Return (x, y) of the center of cell containing provided text 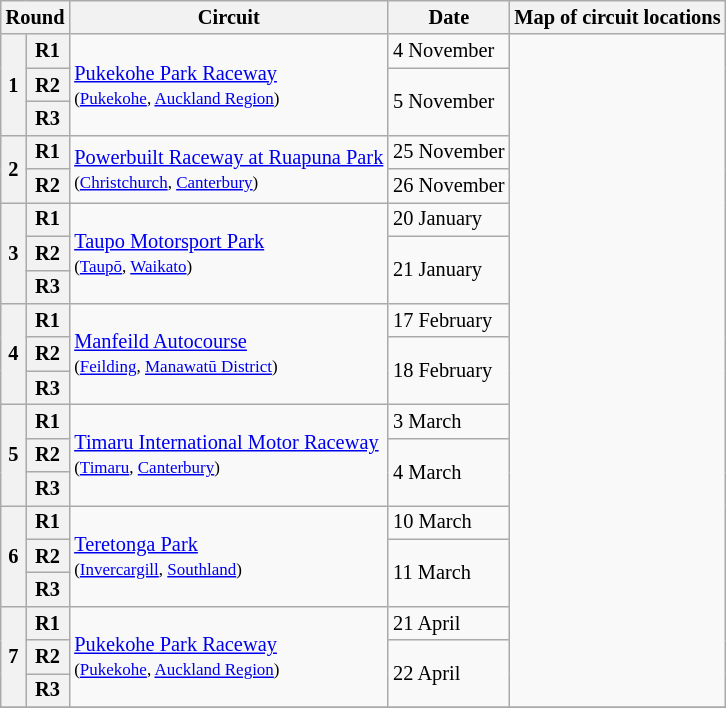
Teretonga Park(Invercargill, Southland) (228, 556)
22 April (448, 674)
17 February (448, 320)
Round (36, 17)
26 November (448, 186)
11 March (448, 572)
3 (14, 252)
21 April (448, 623)
Taupo Motorsport Park(Taupō, Waikato) (228, 252)
3 March (448, 421)
25 November (448, 152)
Powerbuilt Raceway at Ruapuna Park(Christchurch, Canterbury) (228, 168)
Date (448, 17)
Manfeild Autocourse(Feilding, Manawatū District) (228, 354)
5 (14, 454)
21 January (448, 270)
20 January (448, 219)
4 March (448, 472)
Map of circuit locations (617, 17)
4 (14, 354)
1 (14, 84)
18 February (448, 370)
7 (14, 656)
10 March (448, 522)
6 (14, 556)
Timaru International Motor Raceway(Timaru, Canterbury) (228, 454)
4 November (448, 51)
2 (14, 168)
5 November (448, 102)
Circuit (228, 17)
